Identify which cell holds the provided text, then report its (X, Y) central coordinate. 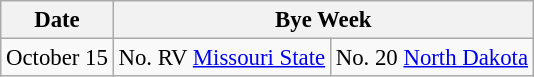
No. RV Missouri State (222, 58)
October 15 (57, 58)
No. 20 North Dakota (432, 58)
Bye Week (323, 20)
Date (57, 20)
